From the cell containing the given text, extract its center point as (x, y) coordinate. 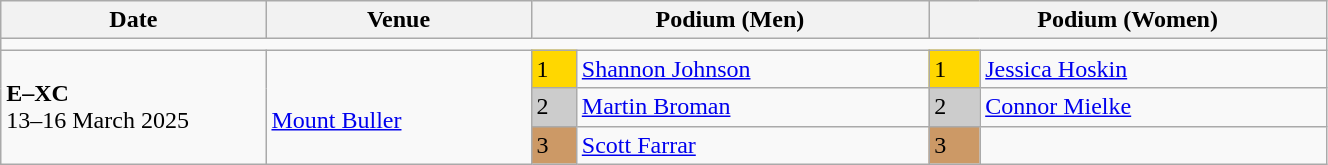
Jessica Hoskin (1154, 69)
Venue (398, 20)
Scott Farrar (752, 145)
Date (134, 20)
Martin Broman (752, 107)
Shannon Johnson (752, 69)
Connor Mielke (1154, 107)
Podium (Men) (730, 20)
E–XC 13–16 March 2025 (134, 107)
Podium (Women) (1128, 20)
Mount Buller (398, 107)
